Pinpoint the cell where the given text exists, returning its [X, Y] midpoint coordinate. 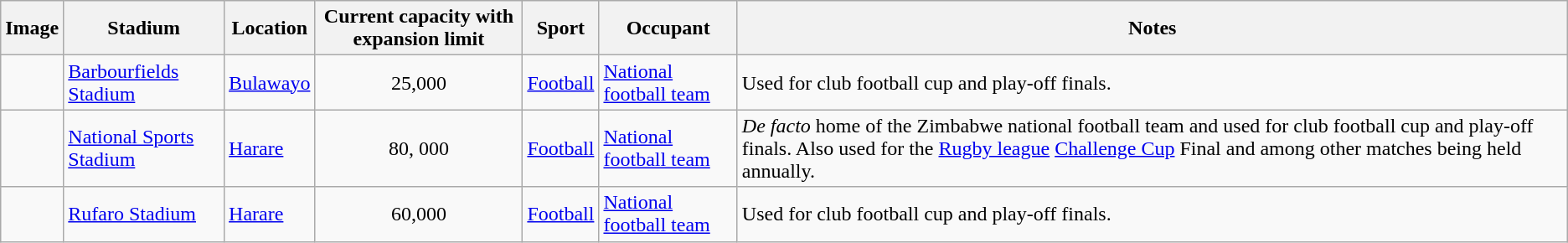
80, 000 [419, 148]
Occupant [668, 28]
Current capacity with expansion limit [419, 28]
Rufaro Stadium [144, 215]
Notes [1153, 28]
60,000 [419, 215]
Sport [561, 28]
National Sports Stadium [144, 148]
25,000 [419, 82]
Location [270, 28]
Stadium [144, 28]
Image [32, 28]
Bulawayo [270, 82]
Barbourfields Stadium [144, 82]
